Determine the [X, Y] coordinate at the center of the cell enclosing the given text.  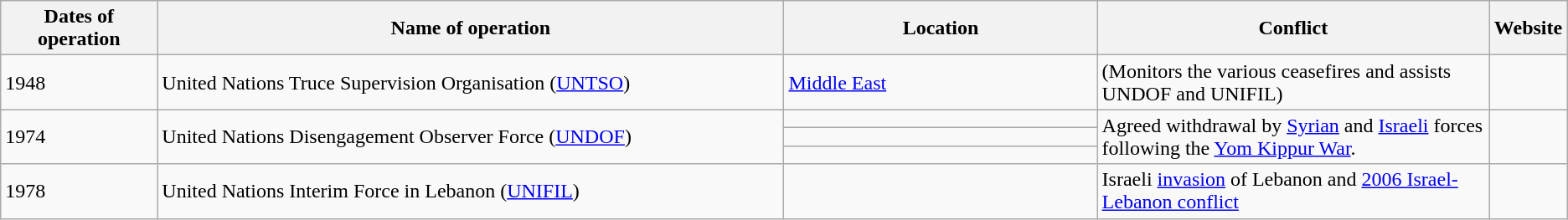
Name of operation [471, 28]
(Monitors the various ceasefires and assists UNDOF and UNIFIL) [1293, 82]
Conflict [1293, 28]
Israeli invasion of Lebanon and 2006 Israel-Lebanon conflict [1293, 191]
Location [941, 28]
1974 [79, 137]
Middle East [941, 82]
Dates of operation [79, 28]
Website [1529, 28]
Agreed withdrawal by Syrian and Israeli forces following the Yom Kippur War. [1293, 137]
1978 [79, 191]
United Nations Truce Supervision Organisation (UNTSO) [471, 82]
United Nations Interim Force in Lebanon (UNIFIL) [471, 191]
United Nations Disengagement Observer Force (UNDOF) [471, 137]
1948 [79, 82]
